For the text-containing cell, return its midpoint in [x, y] coordinate format. 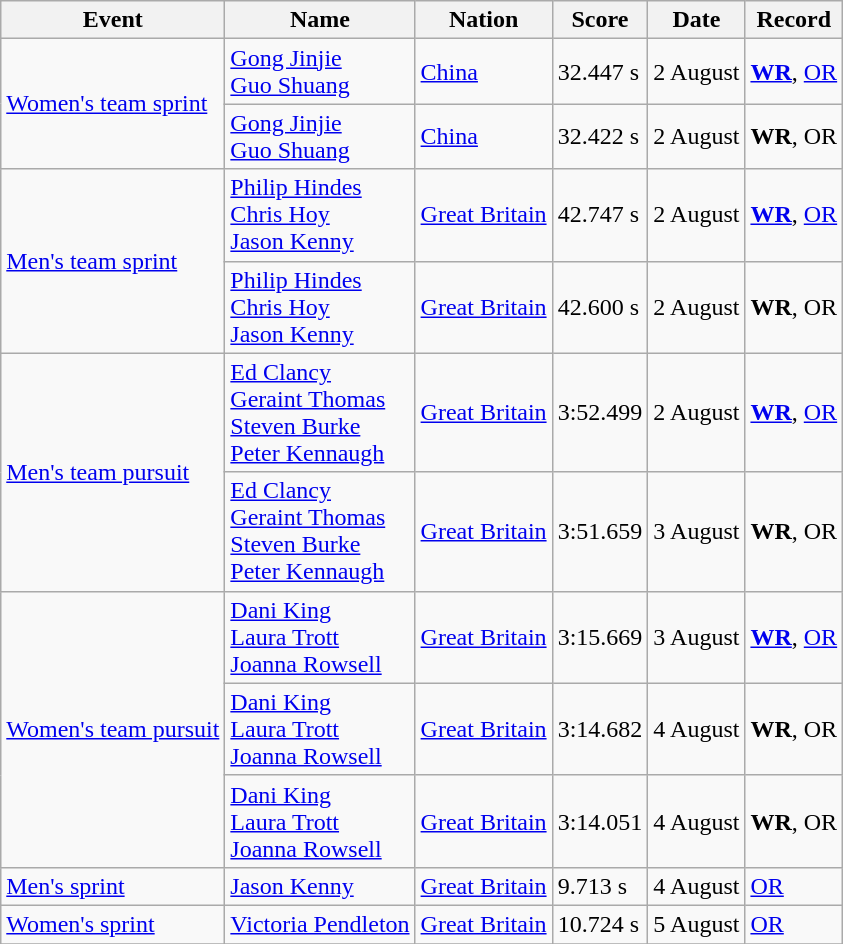
Women's team sprint [113, 104]
32.422 s [600, 136]
Victoria Pendleton [320, 924]
Men's team pursuit [113, 472]
Nation [484, 20]
Women's team pursuit [113, 729]
Name [320, 20]
3:15.669 [600, 637]
Men's team sprint [113, 261]
Score [600, 20]
42.747 s [600, 215]
3:51.659 [600, 532]
32.447 s [600, 72]
Jason Kenny [320, 886]
Event [113, 20]
Men's sprint [113, 886]
10.724 s [600, 924]
5 August [696, 924]
42.600 s [600, 307]
3:14.051 [600, 821]
Women's sprint [113, 924]
Date [696, 20]
Record [794, 20]
9.713 s [600, 886]
3:52.499 [600, 412]
3:14.682 [600, 729]
